Find where the given text appears and provide that cell's center as (X, Y) coordinate. 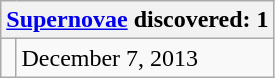
December 7, 2013 (145, 58)
Supernovae discovered: 1 (138, 20)
